Determine the [X, Y] coordinate at the center of the cell enclosing the given text.  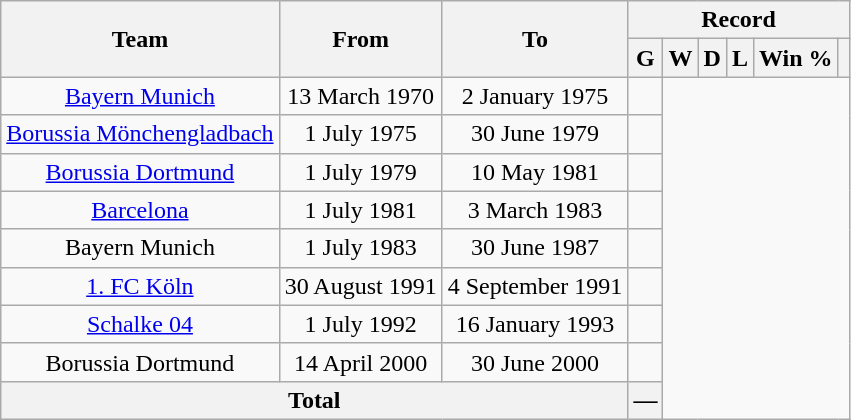
1 July 1992 [360, 324]
2 January 1975 [535, 96]
Total [314, 400]
D [712, 58]
— [646, 400]
30 June 1979 [535, 134]
30 August 1991 [360, 286]
16 January 1993 [535, 324]
To [535, 39]
3 March 1983 [535, 210]
30 June 1987 [535, 248]
Team [140, 39]
10 May 1981 [535, 172]
From [360, 39]
30 June 2000 [535, 362]
Win % [796, 58]
13 March 1970 [360, 96]
Barcelona [140, 210]
1 July 1983 [360, 248]
Schalke 04 [140, 324]
Record [738, 20]
14 April 2000 [360, 362]
1 July 1981 [360, 210]
W [680, 58]
G [646, 58]
1 July 1979 [360, 172]
L [740, 58]
4 September 1991 [535, 286]
Borussia Mönchengladbach [140, 134]
1 July 1975 [360, 134]
1. FC Köln [140, 286]
